Locate the cell with the specified text and output its (x, y) center coordinate. 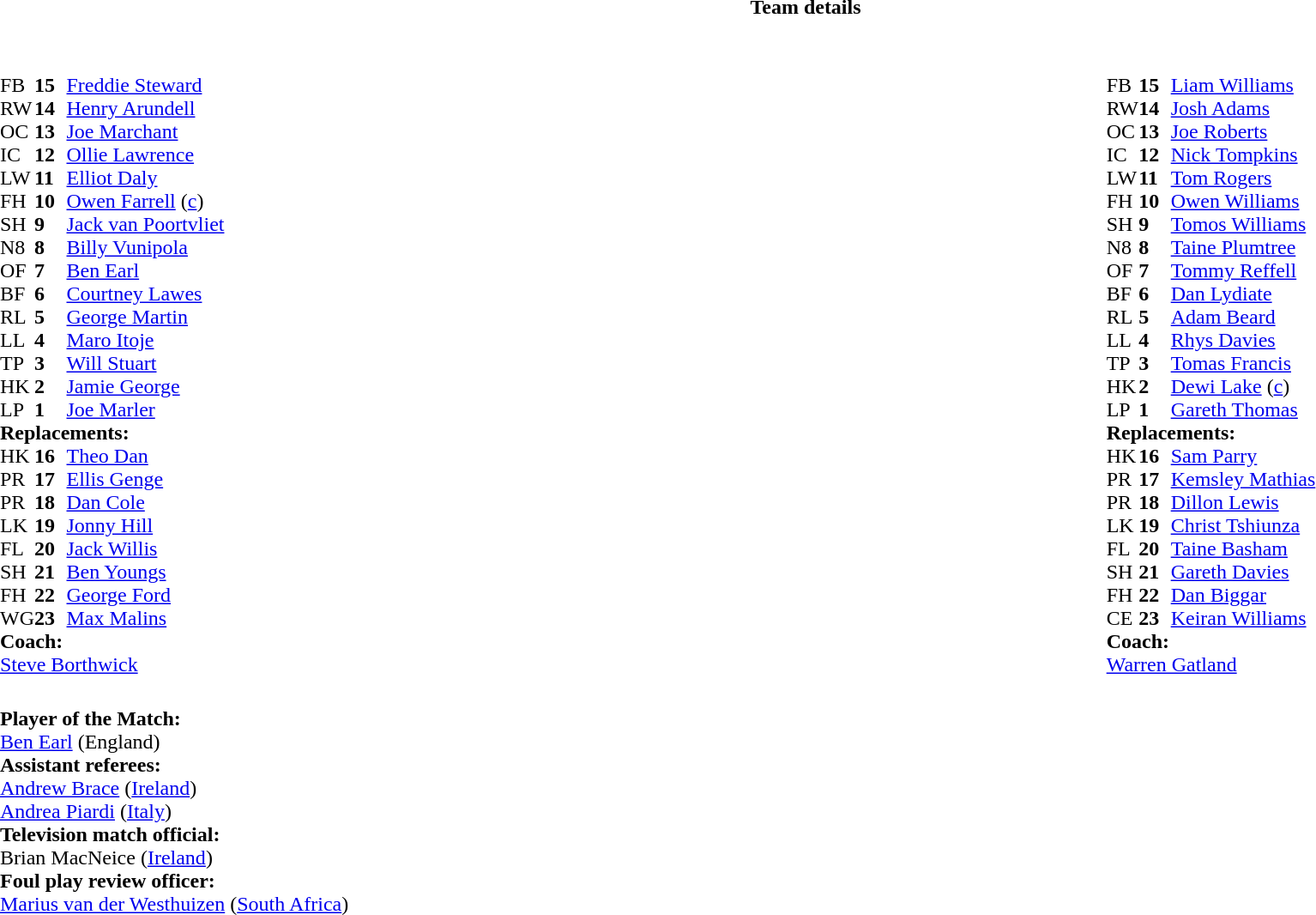
CE (1123, 618)
Liam Williams (1244, 86)
Dan Cole (145, 503)
Warren Gatland (1211, 664)
Nick Tompkins (1244, 155)
Josh Adams (1244, 108)
Dewi Lake (c) (1244, 386)
Jack Willis (145, 549)
Taine Basham (1244, 549)
Christ Tshiunza (1244, 525)
Ollie Lawrence (145, 155)
George Ford (145, 596)
Ellis Genge (145, 479)
Max Malins (145, 618)
Jamie George (145, 386)
Jack van Poortvliet (145, 225)
George Martin (145, 318)
Joe Marchant (145, 132)
Maro Itoje (145, 340)
Gareth Thomas (1244, 410)
Jonny Hill (145, 525)
Courtney Lawes (145, 294)
Tomos Williams (1244, 225)
Ben Earl (145, 271)
Owen Williams (1244, 201)
Owen Farrell (c) (145, 201)
Adam Beard (1244, 318)
Kemsley Mathias (1244, 479)
Dan Lydiate (1244, 294)
Will Stuart (145, 364)
Sam Parry (1244, 457)
Dan Biggar (1244, 596)
Theo Dan (145, 457)
Taine Plumtree (1244, 247)
Tomas Francis (1244, 364)
Joe Roberts (1244, 132)
Tom Rogers (1244, 179)
Dillon Lewis (1244, 503)
Rhys Davies (1244, 340)
Steve Borthwick (112, 664)
Joe Marler (145, 410)
Tommy Reffell (1244, 271)
Gareth Davies (1244, 572)
WG (17, 618)
Henry Arundell (145, 108)
Freddie Steward (145, 86)
Elliot Daly (145, 179)
Keiran Williams (1244, 618)
Ben Youngs (145, 572)
Billy Vunipola (145, 247)
